Provide the (X, Y) coordinate of the cell's center where the given text is located.  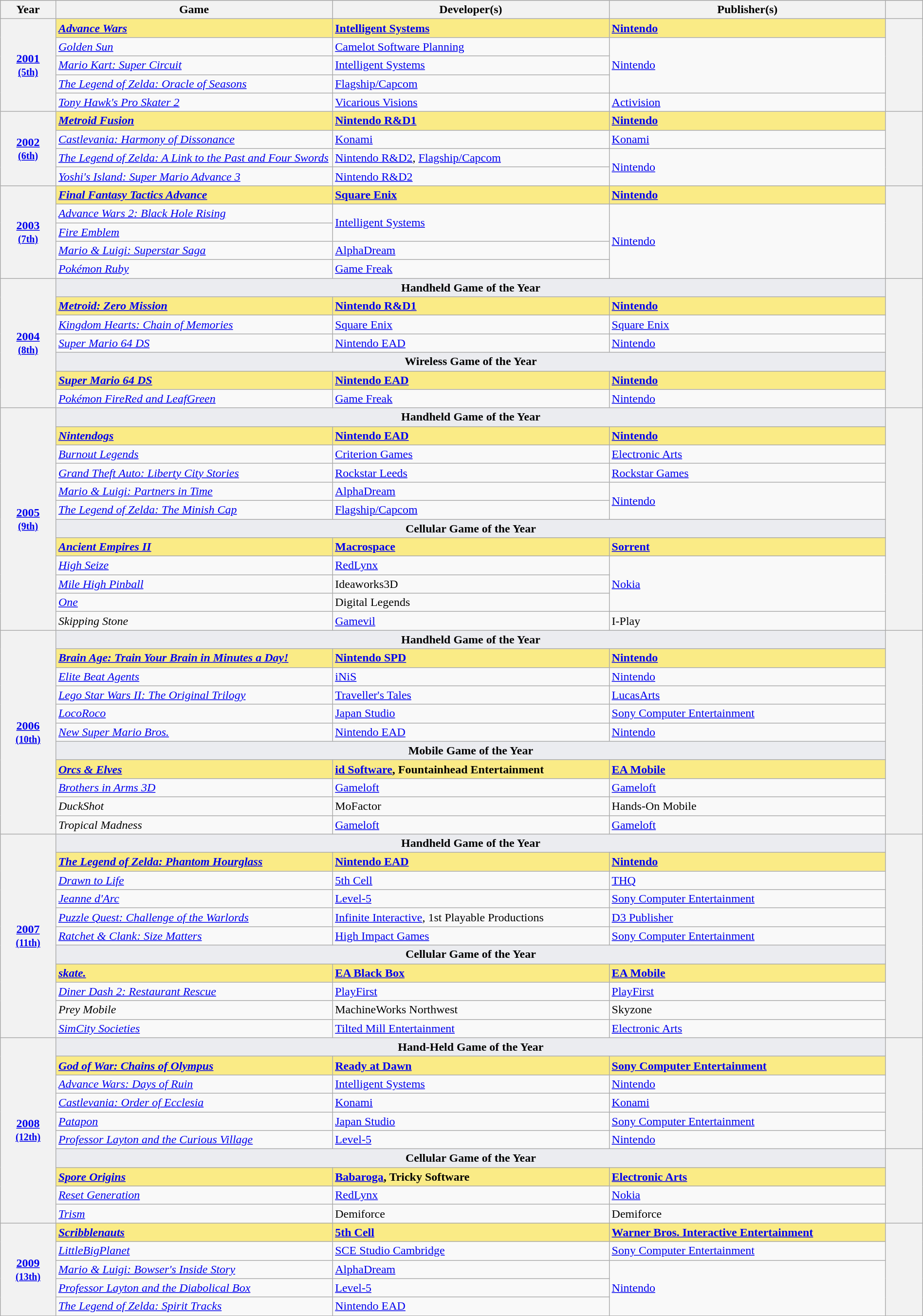
SCE Studio Cambridge (471, 1251)
Metroid: Zero Mission (194, 306)
Tilted Mill Entertainment (471, 1028)
Kingdom Hearts: Chain of Memories (194, 325)
Fire Emblem (194, 232)
Burnout Legends (194, 454)
Prey Mobile (194, 1010)
Mobile Game of the Year (470, 750)
Brain Age: Train Your Brain in Minutes a Day! (194, 658)
The Legend of Zelda: A Link to the Past and Four Swords (194, 158)
Ancient Empires II (194, 547)
I-Play (747, 621)
High Impact Games (471, 936)
D3 Publisher (747, 917)
Camelot Software Planning (471, 47)
2006 (10th) (28, 732)
Ready at Dawn (471, 1065)
Wireless Game of the Year (470, 362)
Nintendo R&D2, Flagship/Capcom (471, 158)
id Software, Fountainhead Entertainment (471, 769)
2002 (6th) (28, 148)
Year (28, 10)
God of War: Chains of Olympus (194, 1065)
2009 (13th) (28, 1269)
MachineWorks Northwest (471, 1010)
Gamevil (471, 621)
Mario & Luigi: Superstar Saga (194, 251)
2008(12th) (28, 1130)
Professor Layton and the Diabolical Box (194, 1288)
Advance Wars: Days of Ruin (194, 1084)
LocoRoco (194, 713)
Publisher(s) (747, 10)
Castlevania: Harmony of Dissonance (194, 139)
Game (194, 10)
Hands-On Mobile (747, 806)
Skipping Stone (194, 621)
Nintendo SPD (471, 658)
Digital Legends (471, 603)
Nintendogs (194, 436)
Trism (194, 1214)
EA Black Box (471, 973)
Infinite Interactive, 1st Playable Productions (471, 917)
Puzzle Quest: Challenge of the Warlords (194, 917)
The Legend of Zelda: Spirit Tracks (194, 1306)
Skyzone (747, 1010)
2007 (11th) (28, 936)
Mario & Luigi: Bowser's Inside Story (194, 1269)
Ideaworks3D (471, 584)
Mario & Luigi: Partners in Time (194, 491)
Advance Wars (194, 28)
New Super Mario Bros. (194, 732)
Tony Hawk's Pro Skater 2 (194, 102)
High Seize (194, 566)
2005(9th) (28, 519)
Pokémon FireRed and LeafGreen (194, 399)
Metroid Fusion (194, 121)
The Legend of Zelda: Phantom Hourglass (194, 862)
Castlevania: Order of Ecclesia (194, 1102)
DuckShot (194, 806)
The Legend of Zelda: The Minish Cap (194, 510)
Nintendo R&D2 (471, 176)
2003 (7th) (28, 232)
Final Fantasy Tactics Advance (194, 195)
Vicarious Visions (471, 102)
The Legend of Zelda: Oracle of Seasons (194, 84)
iNiS (471, 676)
Orcs & Elves (194, 769)
Activision (747, 102)
2004(8th) (28, 343)
Tropical Madness (194, 825)
Grand Theft Auto: Liberty City Stories (194, 473)
LucasArts (747, 695)
Spore Origins (194, 1177)
Professor Layton and the Curious Village (194, 1140)
Babaroga, Tricky Software (471, 1177)
Golden Sun (194, 47)
Mile High Pinball (194, 584)
Diner Dash 2: Restaurant Rescue (194, 991)
2001 (5th) (28, 65)
LittleBigPlanet (194, 1251)
Elite Beat Agents (194, 676)
Criterion Games (471, 454)
Patapon (194, 1121)
SimCity Societies (194, 1028)
Warner Bros. Interactive Entertainment (747, 1232)
Sorrent (747, 547)
Jeanne d'Arc (194, 899)
Rockstar Leeds (471, 473)
Drawn to Life (194, 880)
Yoshi's Island: Super Mario Advance 3 (194, 176)
Rockstar Games (747, 473)
Brothers in Arms 3D (194, 787)
Ratchet & Clank: Size Matters (194, 936)
THQ (747, 880)
MoFactor (471, 806)
One (194, 603)
Developer(s) (471, 10)
Lego Star Wars II: The Original Trilogy (194, 695)
Reset Generation (194, 1195)
Mario Kart: Super Circuit (194, 65)
Macrospace (471, 547)
Scribblenauts (194, 1232)
Hand-Held Game of the Year (470, 1047)
Pokémon Ruby (194, 269)
skate. (194, 973)
Traveller's Tales (471, 695)
Advance Wars 2: Black Hole Rising (194, 213)
